Detect which cell encompasses the target text, then output its [X, Y] center coordinate. 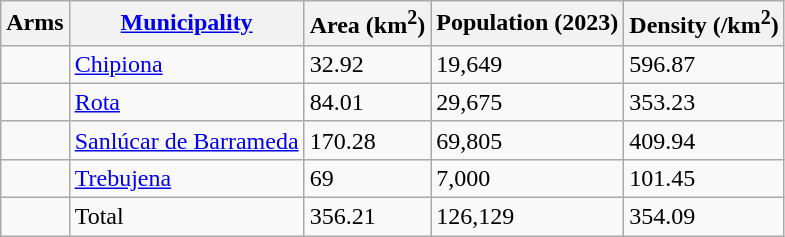
126,129 [528, 217]
32.92 [368, 64]
Rota [186, 102]
69 [368, 178]
19,649 [528, 64]
Arms [35, 24]
Sanlúcar de Barrameda [186, 140]
101.45 [704, 178]
29,675 [528, 102]
409.94 [704, 140]
Area (km2) [368, 24]
Chipiona [186, 64]
7,000 [528, 178]
84.01 [368, 102]
Total [186, 217]
354.09 [704, 217]
Population (2023) [528, 24]
Density (/km2) [704, 24]
69,805 [528, 140]
Trebujena [186, 178]
Municipality [186, 24]
353.23 [704, 102]
170.28 [368, 140]
356.21 [368, 217]
596.87 [704, 64]
